Determine the (X, Y) coordinate at the center of the cell enclosing the given text.  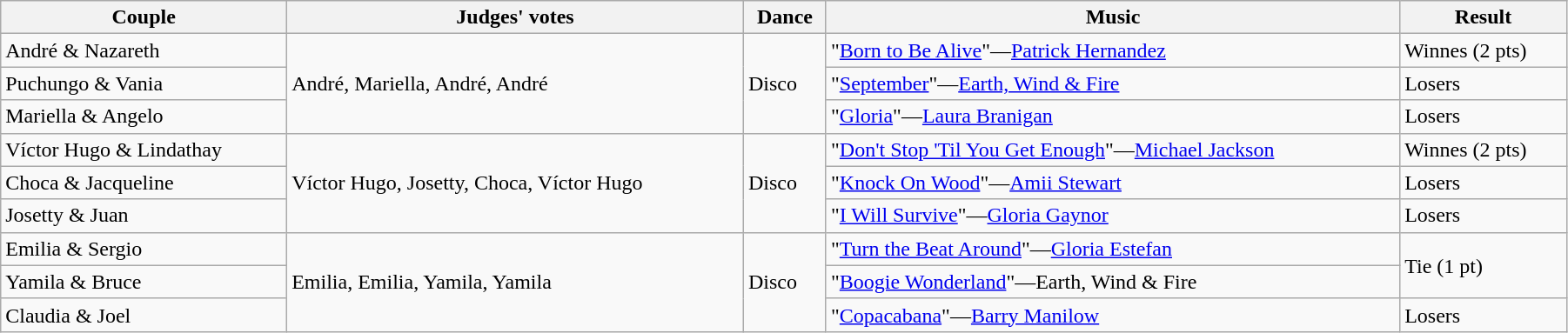
"Born to Be Alive"—Patrick Hernandez (1112, 50)
Josetty & Juan (144, 216)
Dance (785, 17)
Judges' votes (515, 17)
"Gloria"—Laura Branigan (1112, 117)
Víctor Hugo, Josetty, Choca, Víctor Hugo (515, 183)
Couple (144, 17)
"Turn the Beat Around"—Gloria Estefan (1112, 249)
Puchungo & Vania (144, 83)
Mariella & Angelo (144, 117)
Yamila & Bruce (144, 282)
Emilia & Sergio (144, 249)
Result (1484, 17)
André & Nazareth (144, 50)
Music (1112, 17)
André, Mariella, André, André (515, 83)
"Copacabana"—Barry Manilow (1112, 315)
"Boogie Wonderland"—Earth, Wind & Fire (1112, 282)
Claudia & Joel (144, 315)
"September"—Earth, Wind & Fire (1112, 83)
"I Will Survive"—Gloria Gaynor (1112, 216)
"Don't Stop 'Til You Get Enough"—Michael Jackson (1112, 150)
Tie (1 pt) (1484, 265)
Choca & Jacqueline (144, 183)
Víctor Hugo & Lindathay (144, 150)
Emilia, Emilia, Yamila, Yamila (515, 282)
"Knock On Wood"—Amii Stewart (1112, 183)
